Capture the cell that displays the provided text and extract its (X, Y) central coordinate. 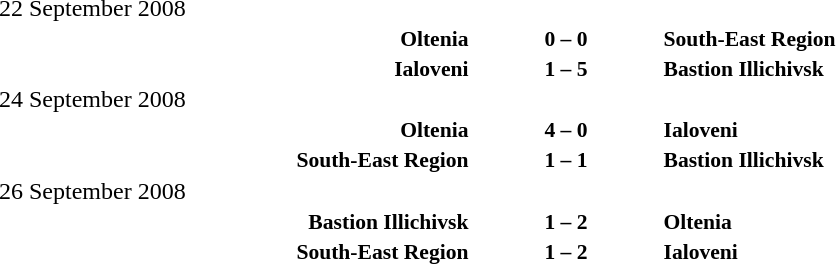
4 – 0 (566, 130)
1 – 2 (566, 222)
1 – 1 (566, 160)
1 – 5 (566, 68)
0 – 0 (566, 38)
